Determine the (X, Y) coordinate at the center of the cell enclosing the given text.  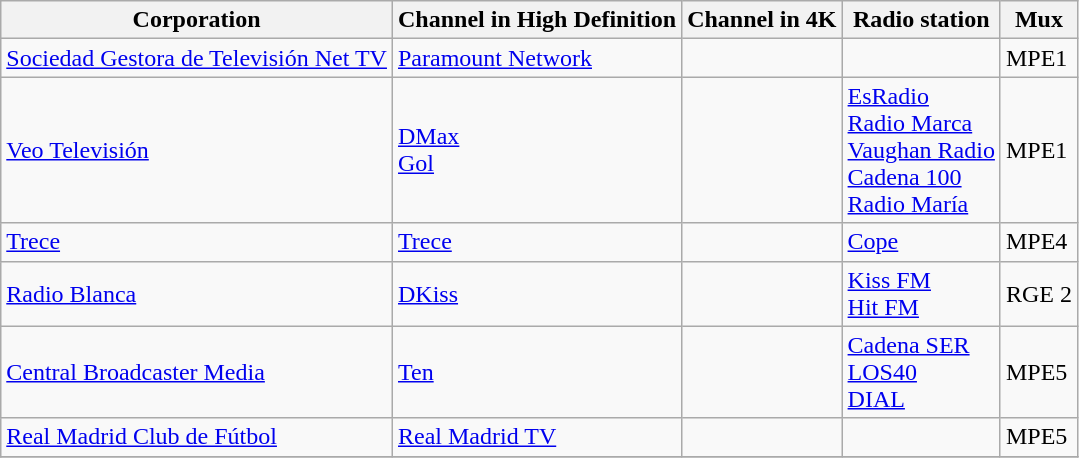
EsRadioRadio MarcaVaughan RadioCadena 100Radio María (921, 150)
Channel in 4K (762, 20)
RGE 2 (1038, 294)
Veo Televisión (197, 150)
Paramount Network (536, 58)
Cope (921, 242)
Real Madrid Club de Fútbol (197, 437)
Radio Blanca (197, 294)
Radio station (921, 20)
Real Madrid TV (536, 437)
Sociedad Gestora de Televisión Net TV (197, 58)
Channel in High Definition (536, 20)
DKiss (536, 294)
Corporation (197, 20)
Cadena SERLOS40DIAL (921, 372)
Ten (536, 372)
Kiss FMHit FM (921, 294)
DMaxGol (536, 150)
Mux (1038, 20)
MPE4 (1038, 242)
Central Broadcaster Media (197, 372)
